Output the [x, y] coordinate of the center of the cell containing the given text.  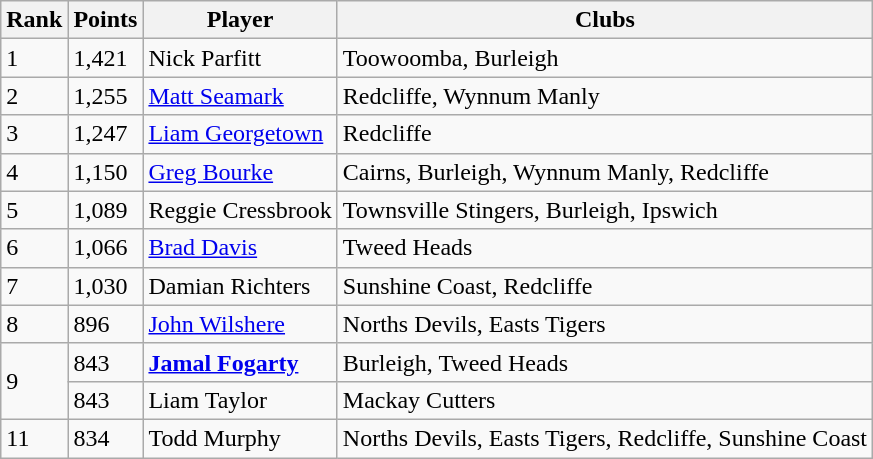
Player [240, 20]
8 [34, 324]
11 [34, 438]
1,030 [106, 286]
Jamal Fogarty [240, 362]
834 [106, 438]
1,421 [106, 58]
Cairns, Burleigh, Wynnum Manly, Redcliffe [604, 172]
Toowoomba, Burleigh [604, 58]
Burleigh, Tweed Heads [604, 362]
Brad Davis [240, 248]
1,150 [106, 172]
Damian Richters [240, 286]
Todd Murphy [240, 438]
Reggie Cressbrook [240, 210]
1,247 [106, 134]
4 [34, 172]
3 [34, 134]
Liam Taylor [240, 400]
Mackay Cutters [604, 400]
Redcliffe [604, 134]
1,255 [106, 96]
Liam Georgetown [240, 134]
Norths Devils, Easts Tigers [604, 324]
Clubs [604, 20]
John Wilshere [240, 324]
Redcliffe, Wynnum Manly [604, 96]
Norths Devils, Easts Tigers, Redcliffe, Sunshine Coast [604, 438]
Sunshine Coast, Redcliffe [604, 286]
2 [34, 96]
Townsville Stingers, Burleigh, Ipswich [604, 210]
1,066 [106, 248]
Greg Bourke [240, 172]
Matt Seamark [240, 96]
Rank [34, 20]
Tweed Heads [604, 248]
1 [34, 58]
5 [34, 210]
6 [34, 248]
Points [106, 20]
896 [106, 324]
Nick Parfitt [240, 58]
9 [34, 381]
1,089 [106, 210]
7 [34, 286]
